Determine the [X, Y] coordinate at the center of the cell enclosing the given text.  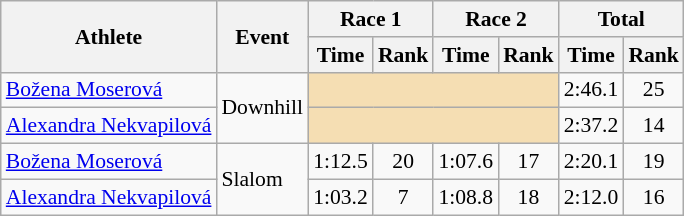
Total [622, 19]
Slalom [262, 180]
18 [528, 197]
16 [654, 197]
25 [654, 90]
1:07.6 [466, 162]
2:37.2 [592, 126]
Downhill [262, 108]
Event [262, 36]
19 [654, 162]
2:46.1 [592, 90]
14 [654, 126]
20 [404, 162]
Race 1 [370, 19]
1:12.5 [340, 162]
1:03.2 [340, 197]
Race 2 [496, 19]
1:08.8 [466, 197]
Athlete [109, 36]
2:12.0 [592, 197]
7 [404, 197]
17 [528, 162]
2:20.1 [592, 162]
